Provide the [x, y] coordinate of the cell's center where the given text is located.  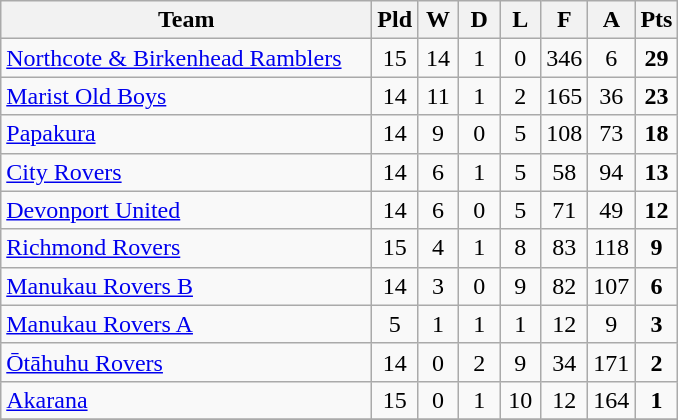
F [564, 20]
Richmond Rovers [186, 248]
164 [612, 400]
L [520, 20]
Akarana [186, 400]
34 [564, 362]
23 [656, 96]
49 [612, 210]
Team [186, 20]
71 [564, 210]
29 [656, 58]
346 [564, 58]
Ōtāhuhu Rovers [186, 362]
13 [656, 172]
4 [438, 248]
36 [612, 96]
10 [520, 400]
Northcote & Birkenhead Ramblers [186, 58]
118 [612, 248]
W [438, 20]
8 [520, 248]
165 [564, 96]
171 [612, 362]
Pts [656, 20]
108 [564, 134]
Devonport United [186, 210]
Pld [395, 20]
11 [438, 96]
94 [612, 172]
82 [564, 286]
Papakura [186, 134]
58 [564, 172]
107 [612, 286]
A [612, 20]
18 [656, 134]
83 [564, 248]
D [480, 20]
Marist Old Boys [186, 96]
Manukau Rovers B [186, 286]
City Rovers [186, 172]
Manukau Rovers A [186, 324]
73 [612, 134]
